For the text-containing cell, return its midpoint in (x, y) coordinate format. 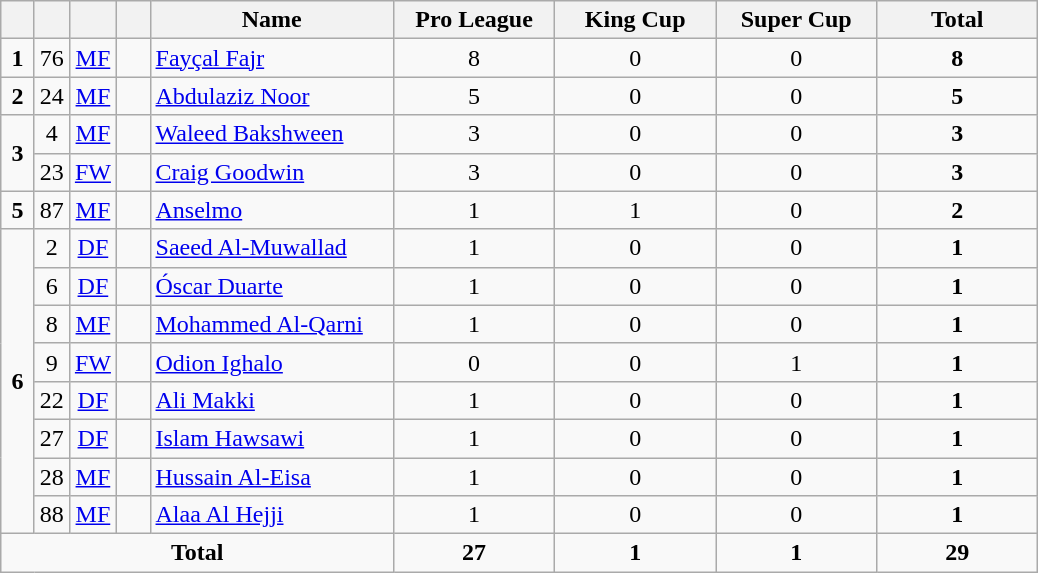
9 (52, 362)
Craig Goodwin (272, 172)
Odion Ighalo (272, 362)
29 (958, 553)
Islam Hawsawi (272, 438)
Hussain Al-Eisa (272, 477)
Abdulaziz Noor (272, 96)
Super Cup (796, 20)
Ali Makki (272, 400)
Waleed Bakshween (272, 134)
King Cup (636, 20)
28 (52, 477)
24 (52, 96)
Name (272, 20)
88 (52, 515)
76 (52, 58)
4 (52, 134)
Anselmo (272, 210)
Saeed Al-Muwallad (272, 248)
Pro League (474, 20)
Fayçal Fajr (272, 58)
22 (52, 400)
23 (52, 172)
87 (52, 210)
Óscar Duarte (272, 286)
Mohammed Al-Qarni (272, 324)
Alaa Al Hejji (272, 515)
